Search for the cell housing the specified text and yield its (x, y) center coordinate. 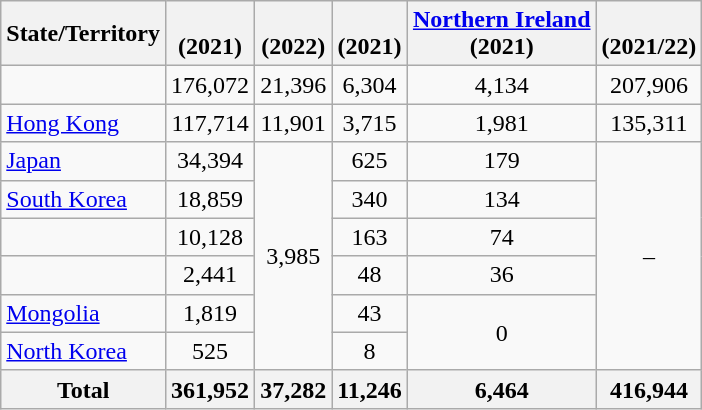
416,944 (649, 389)
179 (502, 161)
176,072 (210, 85)
48 (370, 275)
– (649, 256)
Hong Kong (84, 123)
South Korea (84, 199)
Total (84, 389)
(2021/22) (649, 34)
18,859 (210, 199)
State/Territory (84, 34)
207,906 (649, 85)
6,464 (502, 389)
4,134 (502, 85)
134 (502, 199)
36 (502, 275)
163 (370, 237)
43 (370, 313)
11,901 (294, 123)
525 (210, 351)
11,246 (370, 389)
3,715 (370, 123)
(2022) (294, 34)
1,981 (502, 123)
625 (370, 161)
340 (370, 199)
1,819 (210, 313)
37,282 (294, 389)
Northern Ireland (2021) (502, 34)
0 (502, 332)
21,396 (294, 85)
135,311 (649, 123)
8 (370, 351)
Mongolia (84, 313)
361,952 (210, 389)
6,304 (370, 85)
34,394 (210, 161)
3,985 (294, 256)
Japan (84, 161)
North Korea (84, 351)
10,128 (210, 237)
117,714 (210, 123)
2,441 (210, 275)
74 (502, 237)
